From the cell containing the given text, extract its center point as (X, Y) coordinate. 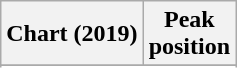
Chart (2019) (72, 34)
Peakposition (189, 34)
